Identify which cell holds the provided text, then report its [x, y] central coordinate. 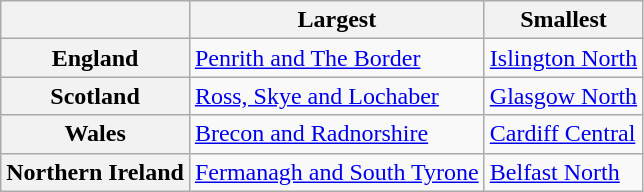
Scotland [96, 96]
Penrith and The Border [336, 58]
Cardiff Central [563, 134]
England [96, 58]
Largest [336, 20]
Wales [96, 134]
Brecon and Radnorshire [336, 134]
Belfast North [563, 172]
Islington North [563, 58]
Ross, Skye and Lochaber [336, 96]
Smallest [563, 20]
Glasgow North [563, 96]
Northern Ireland [96, 172]
Fermanagh and South Tyrone [336, 172]
